Return (x, y) of the center of cell containing provided text 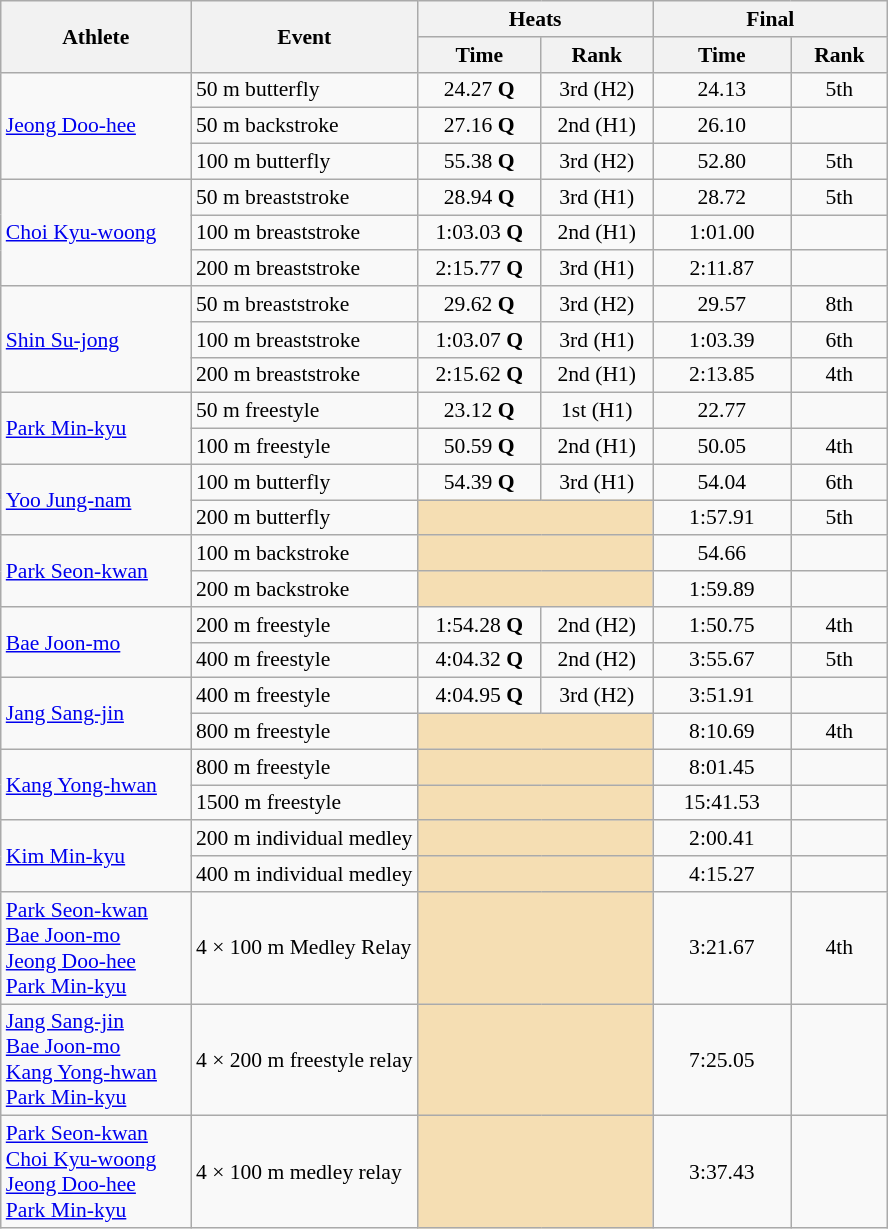
4:15.27 (722, 874)
4 × 100 m Medley Relay (304, 948)
200 m individual medley (304, 839)
15:41.53 (722, 803)
Park Seon-kwanBae Joon-moJeong Doo-heePark Min-kyu (96, 948)
1:03.07 Q (480, 340)
200 m freestyle (304, 625)
Jang Sang-jin (96, 714)
Heats (536, 19)
55.38 Q (480, 162)
54.66 (722, 554)
22.77 (722, 411)
3:51.91 (722, 696)
1:54.28 Q (480, 625)
3:37.43 (722, 1172)
Shin Su-jong (96, 340)
29.62 Q (480, 304)
54.39 Q (480, 482)
Final (770, 19)
50 m butterfly (304, 90)
1:50.75 (722, 625)
2:15.62 Q (480, 375)
Jang Sang-jinBae Joon-moKang Yong-hwanPark Min-kyu (96, 1060)
100 m backstroke (304, 554)
1st (H1) (597, 411)
24.13 (722, 90)
100 m freestyle (304, 447)
8:01.45 (722, 767)
2:00.41 (722, 839)
Event (304, 36)
50.59 Q (480, 447)
4:04.95 Q (480, 696)
50.05 (722, 447)
27.16 Q (480, 126)
Choi Kyu-woong (96, 232)
Athlete (96, 36)
1:03.03 Q (480, 233)
1:03.39 (722, 340)
1:01.00 (722, 233)
4:04.32 Q (480, 660)
Kang Yong-hwan (96, 784)
Yoo Jung-nam (96, 500)
Park Seon-kwan (96, 572)
2:11.87 (722, 269)
3:55.67 (722, 660)
200 m backstroke (304, 589)
200 m butterfly (304, 518)
50 m freestyle (304, 411)
8th (840, 304)
1:59.89 (722, 589)
Park Min-kyu (96, 428)
54.04 (722, 482)
400 m individual medley (304, 874)
4 × 200 m freestyle relay (304, 1060)
3:21.67 (722, 948)
1:57.91 (722, 518)
23.12 Q (480, 411)
50 m backstroke (304, 126)
28.72 (722, 197)
Park Seon-kwanChoi Kyu-woongJeong Doo-heePark Min-kyu (96, 1172)
29.57 (722, 304)
7:25.05 (722, 1060)
2:13.85 (722, 375)
1500 m freestyle (304, 803)
Jeong Doo-hee (96, 126)
Bae Joon-mo (96, 642)
8:10.69 (722, 732)
28.94 Q (480, 197)
24.27 Q (480, 90)
2:15.77 Q (480, 269)
Kim Min-kyu (96, 856)
4 × 100 m medley relay (304, 1172)
52.80 (722, 162)
26.10 (722, 126)
